Return the [X, Y] coordinate for the center point of the cell that contains the specified text.  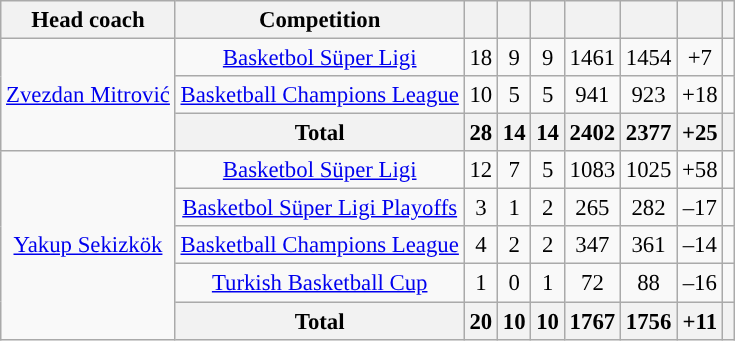
Head coach [88, 20]
28 [480, 133]
18 [480, 58]
1756 [648, 321]
–14 [700, 245]
923 [648, 95]
1767 [592, 321]
12 [480, 170]
+58 [700, 170]
1083 [592, 170]
4 [480, 245]
3 [480, 208]
0 [514, 283]
Competition [320, 20]
Turkish Basketball Cup [320, 283]
–16 [700, 283]
1454 [648, 58]
88 [648, 283]
Basketbol Süper Ligi Playoffs [320, 208]
Yakup Sekizkök [88, 245]
361 [648, 245]
941 [592, 95]
7 [514, 170]
2377 [648, 133]
265 [592, 208]
Zvezdan Mitrović [88, 96]
347 [592, 245]
1025 [648, 170]
+25 [700, 133]
1461 [592, 58]
2402 [592, 133]
72 [592, 283]
–17 [700, 208]
20 [480, 321]
+18 [700, 95]
+7 [700, 58]
282 [648, 208]
+11 [700, 321]
